Return (X, Y) of the center of cell containing provided text 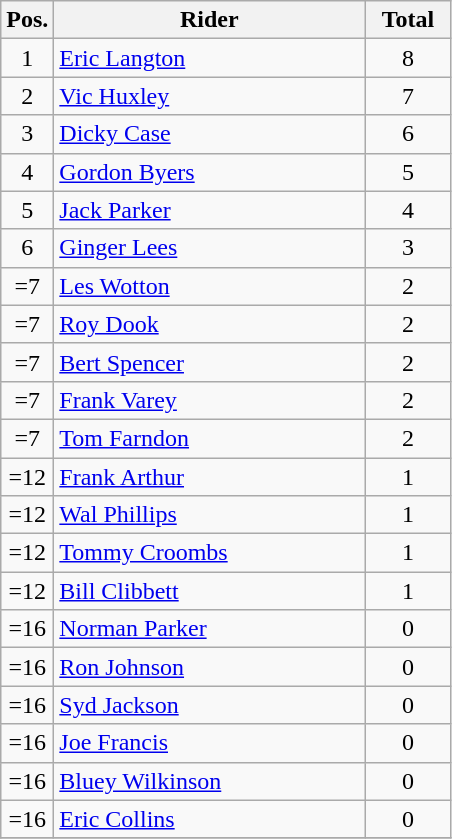
8 (408, 58)
Les Wotton (210, 286)
Eric Collins (210, 819)
Jack Parker (210, 210)
Roy Dook (210, 324)
Bert Spencer (210, 362)
Joe Francis (210, 743)
Pos. (28, 20)
Tommy Croombs (210, 553)
Frank Varey (210, 400)
Frank Arthur (210, 477)
Ginger Lees (210, 248)
Ron Johnson (210, 667)
Bluey Wilkinson (210, 781)
Wal Phillips (210, 515)
Rider (210, 20)
7 (408, 96)
Gordon Byers (210, 172)
Norman Parker (210, 629)
Total (408, 20)
Vic Huxley (210, 96)
Eric Langton (210, 58)
Syd Jackson (210, 705)
Tom Farndon (210, 438)
Bill Clibbett (210, 591)
Dicky Case (210, 134)
